Return the [X, Y] coordinate for the center point of the cell that contains the specified text.  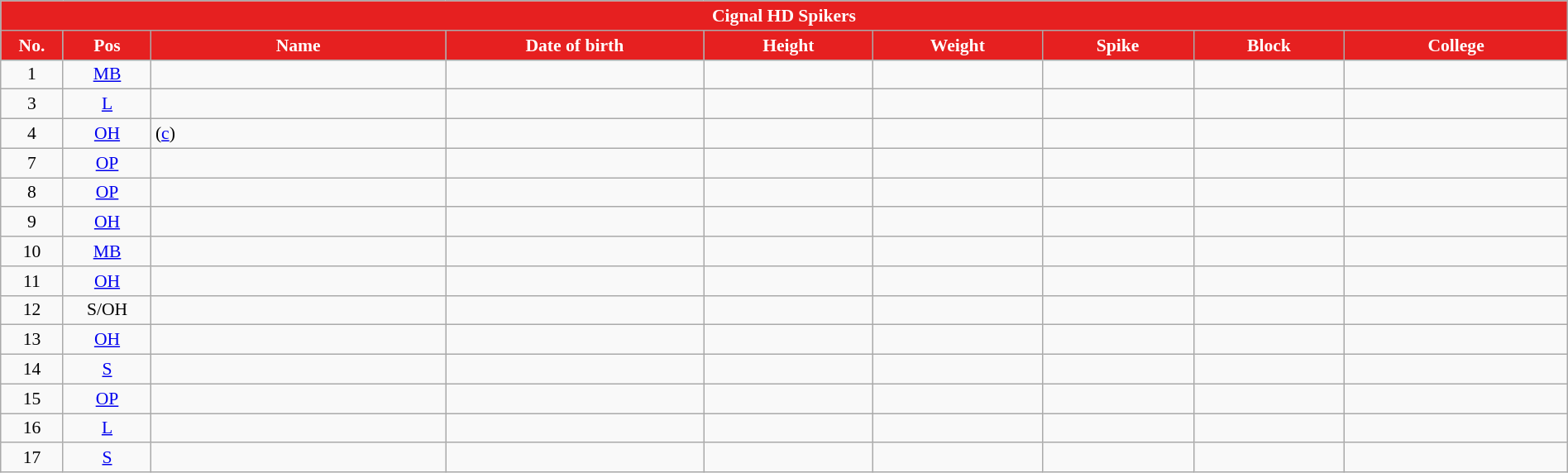
16 [31, 428]
Spike [1118, 45]
Date of birth [576, 45]
7 [31, 163]
S/OH [108, 310]
9 [31, 222]
3 [31, 104]
College [1456, 45]
Cignal HD Spikers [784, 16]
Weight [958, 45]
17 [31, 458]
(c) [299, 134]
Block [1269, 45]
4 [31, 134]
Name [299, 45]
No. [31, 45]
Pos [108, 45]
Height [789, 45]
1 [31, 74]
15 [31, 399]
11 [31, 281]
12 [31, 310]
8 [31, 193]
13 [31, 340]
14 [31, 370]
10 [31, 251]
